From the cell containing the given text, extract its center point as (X, Y) coordinate. 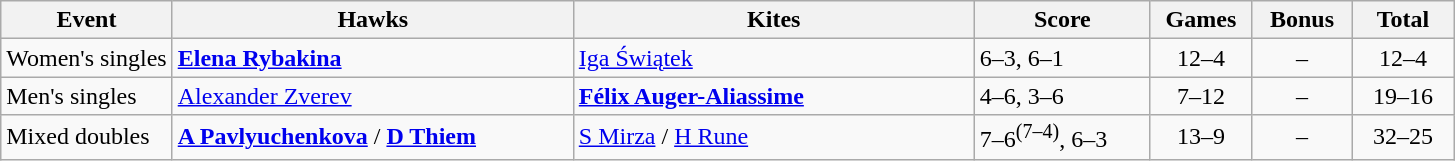
Games (1200, 20)
Elena Rybakina (372, 58)
Total (1404, 20)
A Pavlyuchenkova / D Thiem (372, 138)
S Mirza / H Rune (774, 138)
Kites (774, 20)
Bonus (1302, 20)
Event (86, 20)
6–3, 6–1 (1062, 58)
4–6, 3–6 (1062, 96)
19–16 (1404, 96)
7–12 (1200, 96)
Mixed doubles (86, 138)
Men's singles (86, 96)
Iga Świątek (774, 58)
Alexander Zverev (372, 96)
Score (1062, 20)
Hawks (372, 20)
32–25 (1404, 138)
Félix Auger-Aliassime (774, 96)
13–9 (1200, 138)
7–6(7–4), 6–3 (1062, 138)
Women's singles (86, 58)
